Determine the [x, y] coordinate at the center of the cell enclosing the given text.  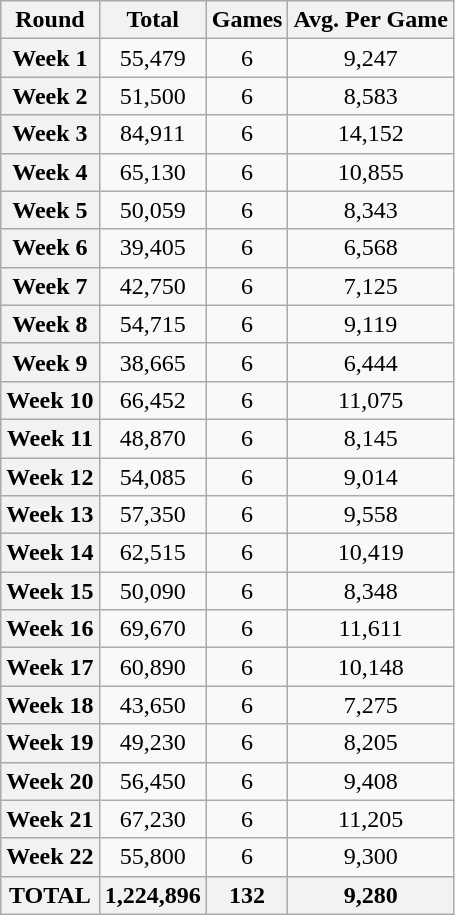
8,343 [370, 210]
9,247 [370, 58]
51,500 [152, 96]
7,125 [370, 286]
Week 5 [50, 210]
84,911 [152, 134]
Week 1 [50, 58]
Week 9 [50, 362]
Avg. Per Game [370, 20]
Week 6 [50, 248]
38,665 [152, 362]
9,558 [370, 515]
54,715 [152, 324]
55,800 [152, 857]
Week 12 [50, 477]
54,085 [152, 477]
8,348 [370, 591]
Week 13 [50, 515]
43,650 [152, 705]
48,870 [152, 438]
Week 21 [50, 819]
Week 3 [50, 134]
Week 2 [50, 96]
7,275 [370, 705]
57,350 [152, 515]
8,583 [370, 96]
39,405 [152, 248]
42,750 [152, 286]
6,568 [370, 248]
Round [50, 20]
67,230 [152, 819]
Week 8 [50, 324]
55,479 [152, 58]
8,145 [370, 438]
60,890 [152, 667]
9,408 [370, 781]
6,444 [370, 362]
11,205 [370, 819]
Week 16 [50, 629]
10,148 [370, 667]
Week 17 [50, 667]
62,515 [152, 553]
1,224,896 [152, 895]
Week 19 [50, 743]
11,075 [370, 400]
10,419 [370, 553]
50,090 [152, 591]
Week 15 [50, 591]
Week 18 [50, 705]
132 [247, 895]
Week 11 [50, 438]
Week 22 [50, 857]
14,152 [370, 134]
49,230 [152, 743]
Week 7 [50, 286]
9,014 [370, 477]
9,300 [370, 857]
Games [247, 20]
56,450 [152, 781]
10,855 [370, 172]
11,611 [370, 629]
Week 14 [50, 553]
66,452 [152, 400]
9,280 [370, 895]
8,205 [370, 743]
50,059 [152, 210]
9,119 [370, 324]
Week 4 [50, 172]
Total [152, 20]
Week 20 [50, 781]
65,130 [152, 172]
TOTAL [50, 895]
Week 10 [50, 400]
69,670 [152, 629]
